For the text-containing cell, return its midpoint in [x, y] coordinate format. 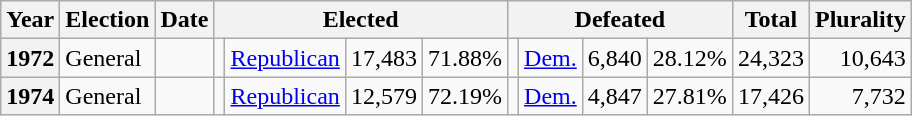
Total [770, 20]
7,732 [860, 96]
Date [184, 20]
1974 [30, 96]
17,426 [770, 96]
1972 [30, 58]
27.81% [690, 96]
28.12% [690, 58]
4,847 [614, 96]
Election [108, 20]
10,643 [860, 58]
24,323 [770, 58]
6,840 [614, 58]
71.88% [464, 58]
12,579 [384, 96]
Defeated [620, 20]
Plurality [860, 20]
Year [30, 20]
Elected [361, 20]
72.19% [464, 96]
17,483 [384, 58]
